From the cell containing the given text, extract its center point as (X, Y) coordinate. 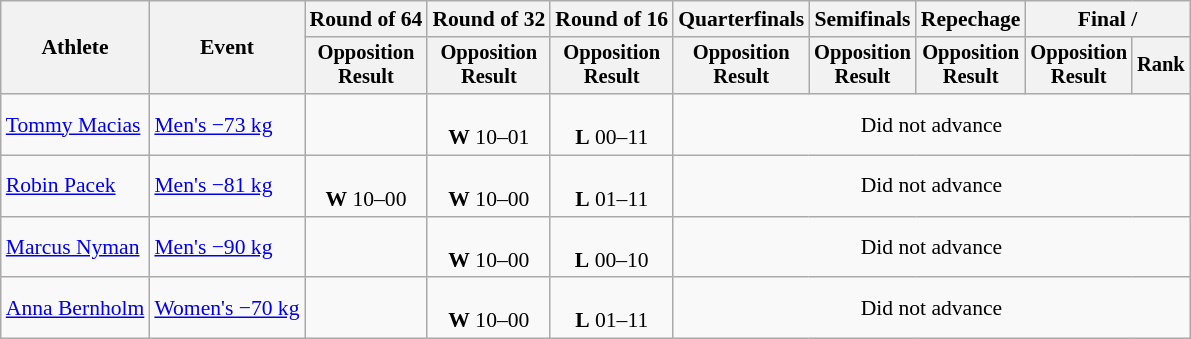
Round of 32 (488, 19)
Men's −90 kg (226, 248)
Marcus Nyman (76, 248)
Robin Pacek (76, 186)
Repechage (971, 19)
Men's −73 kg (226, 124)
Tommy Macias (76, 124)
Event (226, 48)
Men's −81 kg (226, 186)
Athlete (76, 48)
Final / (1107, 19)
L 00–11 (612, 124)
Women's −70 kg (226, 308)
Round of 64 (366, 19)
Rank (1161, 66)
W 10–01 (488, 124)
Semifinals (862, 19)
Round of 16 (612, 19)
L 00–10 (612, 248)
Quarterfinals (741, 19)
Anna Bernholm (76, 308)
